Output the (x, y) coordinate of the center of the cell containing the given text.  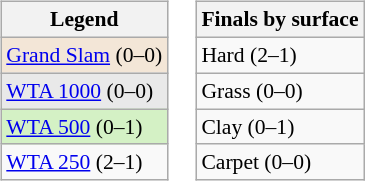
WTA 250 (2–1) (84, 162)
Grass (0–0) (280, 91)
Legend (84, 20)
WTA 500 (0–1) (84, 127)
WTA 1000 (0–0) (84, 91)
Finals by surface (280, 20)
Carpet (0–0) (280, 162)
Grand Slam (0–0) (84, 55)
Hard (2–1) (280, 55)
Clay (0–1) (280, 127)
